Extract the (X, Y) coordinate from the center of the cell holding the provided text.  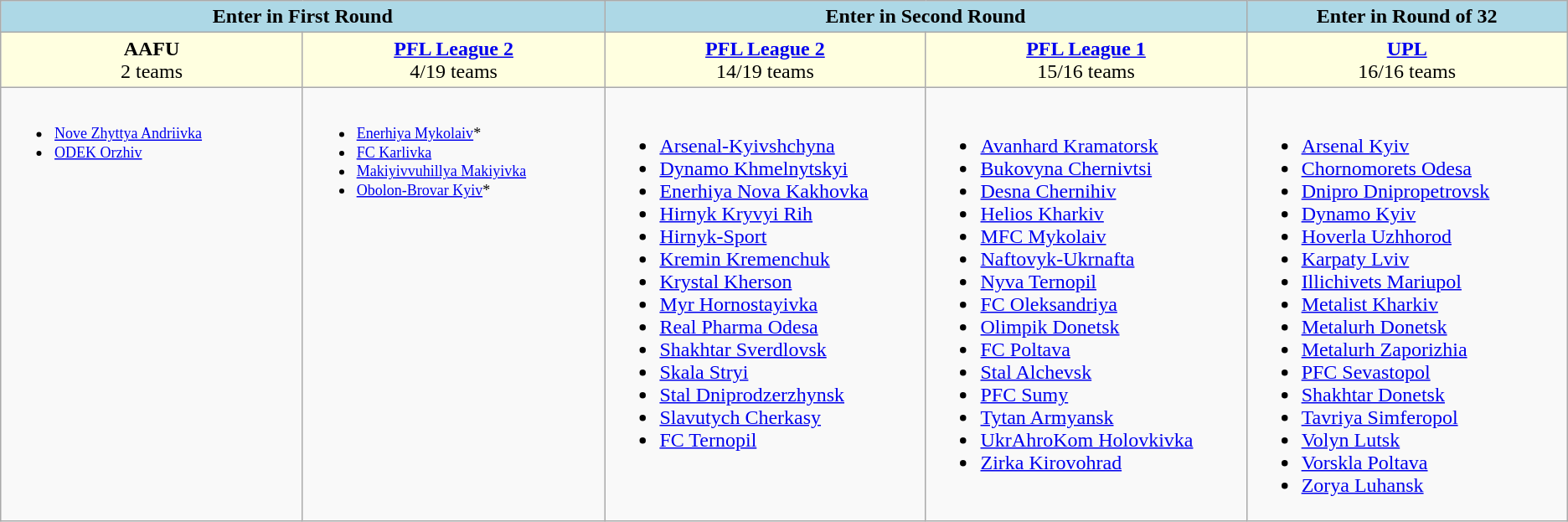
Enerhiya Mykolaiv*FC KarlivkaMakiyivvuhillya MakiyivkaObolon-Brovar Kyiv* (454, 304)
Enter in Second Round (926, 17)
PFL League 24/19 teams (454, 60)
UPL 16/16 teams (1407, 60)
PFL League 115/16 teams (1086, 60)
Enter in Round of 32 (1407, 17)
Nove Zhyttya AndriivkaODEK Orzhiv (152, 304)
PFL League 214/19 teams (766, 60)
AAFU2 teams (152, 60)
Enter in First Round (303, 17)
